Scan for the cell matching the given text and deliver its [x, y] coordinate at center. 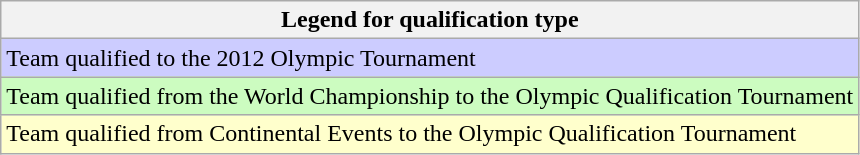
Legend for qualification type [430, 20]
Team qualified to the 2012 Olympic Tournament [430, 58]
Team qualified from the World Championship to the Olympic Qualification Tournament [430, 96]
Team qualified from Continental Events to the Olympic Qualification Tournament [430, 134]
